Scan for the cell matching the given text and deliver its (X, Y) coordinate at center. 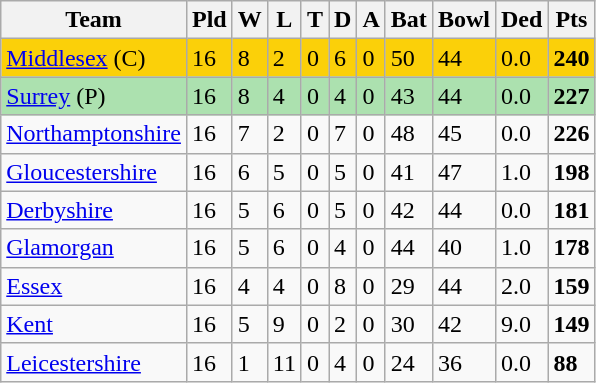
Bowl (464, 20)
Pts (572, 20)
Surrey (P) (94, 96)
36 (464, 362)
198 (572, 172)
Kent (94, 324)
48 (408, 134)
227 (572, 96)
181 (572, 210)
226 (572, 134)
Leicestershire (94, 362)
Gloucestershire (94, 172)
24 (408, 362)
9.0 (521, 324)
W (250, 20)
45 (464, 134)
1 (250, 362)
Derbyshire (94, 210)
41 (408, 172)
47 (464, 172)
178 (572, 248)
40 (464, 248)
D (342, 20)
Bat (408, 20)
159 (572, 286)
11 (284, 362)
T (314, 20)
149 (572, 324)
Ded (521, 20)
Team (94, 20)
L (284, 20)
Northamptonshire (94, 134)
9 (284, 324)
Glamorgan (94, 248)
240 (572, 58)
Middlesex (C) (94, 58)
43 (408, 96)
30 (408, 324)
29 (408, 286)
50 (408, 58)
A (371, 20)
88 (572, 362)
2.0 (521, 286)
Pld (209, 20)
Essex (94, 286)
